Return (x, y) of the center of cell containing provided text 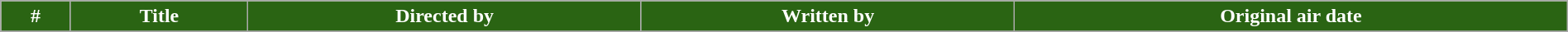
Title (159, 16)
Directed by (445, 16)
# (36, 16)
Original air date (1292, 16)
Written by (827, 16)
